Scan for the cell matching the given text and deliver its (X, Y) coordinate at center. 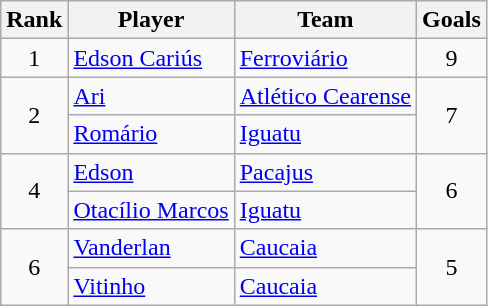
Team (325, 20)
Vitinho (151, 286)
Rank (34, 20)
Ferroviário (325, 58)
Player (151, 20)
2 (34, 115)
1 (34, 58)
5 (452, 267)
Otacílio Marcos (151, 210)
4 (34, 191)
Atlético Cearense (325, 96)
7 (452, 115)
Vanderlan (151, 248)
Romário (151, 134)
9 (452, 58)
Ari (151, 96)
Pacajus (325, 172)
Edson Cariús (151, 58)
Goals (452, 20)
Edson (151, 172)
